Identify which cell holds the provided text, then report its (X, Y) central coordinate. 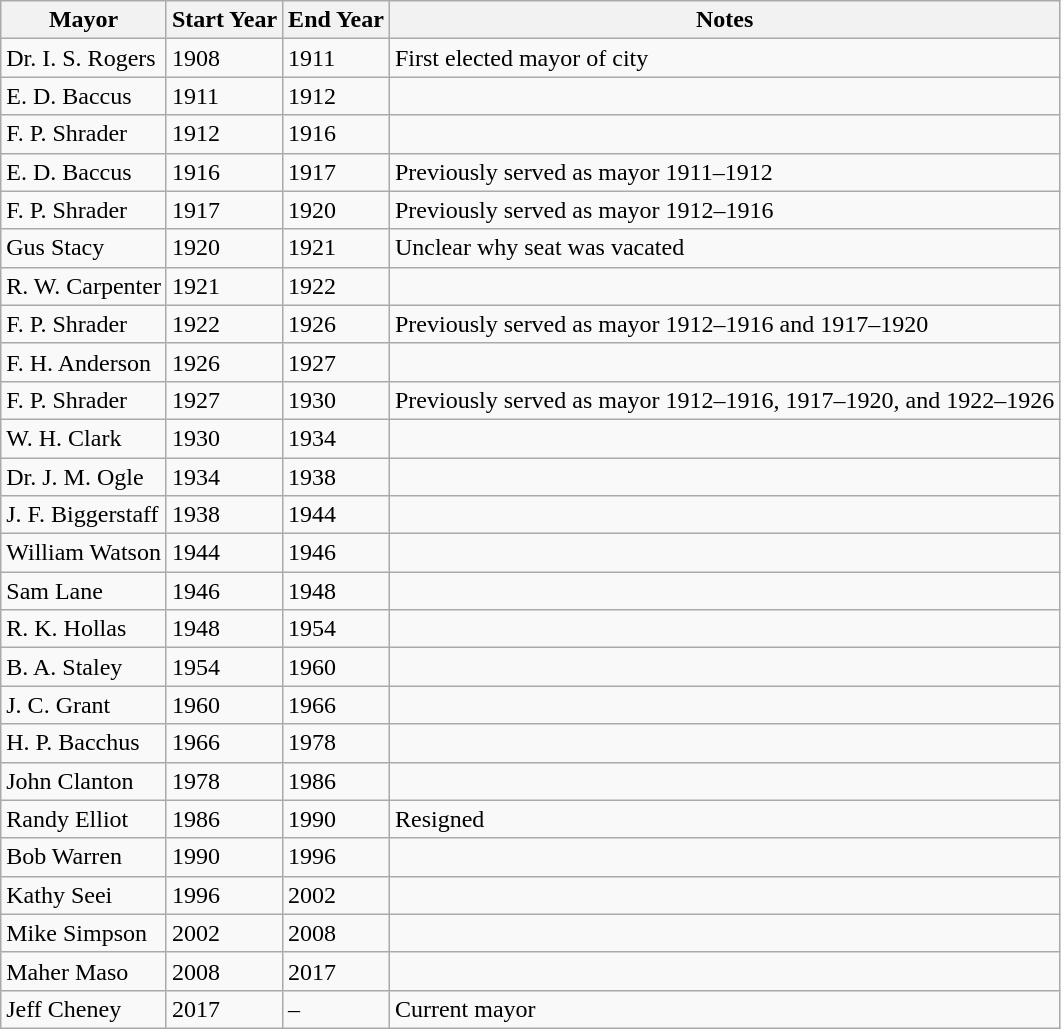
Dr. I. S. Rogers (84, 58)
– (336, 1009)
B. A. Staley (84, 667)
Sam Lane (84, 591)
Mayor (84, 20)
H. P. Bacchus (84, 743)
Mike Simpson (84, 933)
J. C. Grant (84, 705)
F. H. Anderson (84, 362)
Resigned (724, 819)
Notes (724, 20)
Current mayor (724, 1009)
Bob Warren (84, 857)
John Clanton (84, 781)
Previously served as mayor 1912–1916 (724, 210)
R. W. Carpenter (84, 286)
Previously served as mayor 1912–1916, 1917–1920, and 1922–1926 (724, 400)
1908 (224, 58)
End Year (336, 20)
Dr. J. M. Ogle (84, 477)
Maher Maso (84, 971)
William Watson (84, 553)
Previously served as mayor 1911–1912 (724, 172)
J. F. Biggerstaff (84, 515)
Randy Elliot (84, 819)
R. K. Hollas (84, 629)
Kathy Seei (84, 895)
Start Year (224, 20)
W. H. Clark (84, 438)
First elected mayor of city (724, 58)
Gus Stacy (84, 248)
Jeff Cheney (84, 1009)
Unclear why seat was vacated (724, 248)
Previously served as mayor 1912–1916 and 1917–1920 (724, 324)
